Pinpoint the cell where the given text exists, returning its [X, Y] midpoint coordinate. 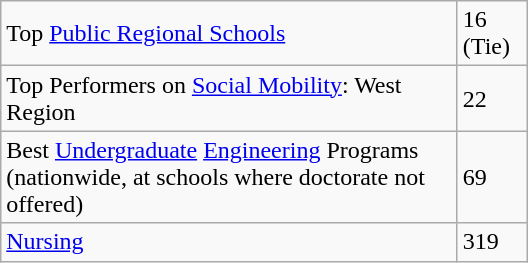
Top Performers on Social Mobility: West Region [230, 98]
69 [492, 177]
Nursing [230, 242]
22 [492, 98]
319 [492, 242]
Top Public Regional Schools [230, 34]
16 (Tie) [492, 34]
Best Undergraduate Engineering Programs (nationwide, at schools where doctorate not offered) [230, 177]
